Find where the given text appears and provide that cell's center as [x, y] coordinate. 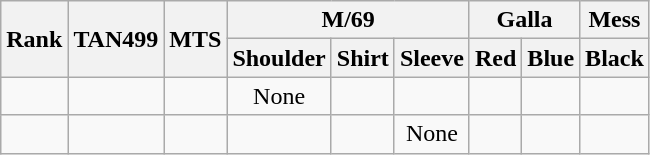
Shoulder [279, 58]
TAN499 [116, 39]
Rank [34, 39]
Shirt [362, 58]
Galla [524, 20]
Blue [551, 58]
M/69 [348, 20]
Mess [615, 20]
Black [615, 58]
MTS [196, 39]
Sleeve [432, 58]
Red [495, 58]
